Return (X, Y) of the center of cell containing provided text 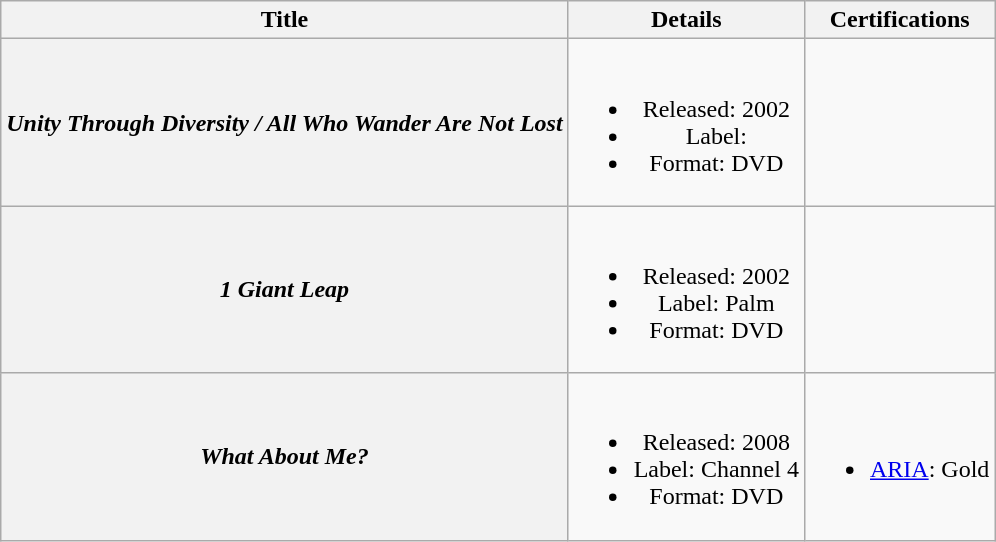
What About Me? (284, 456)
Released: 2008Label: Channel 4Format: DVD (686, 456)
Details (686, 20)
Released: 2002Label:Format: DVD (686, 122)
Released: 2002Label: PalmFormat: DVD (686, 290)
Unity Through Diversity / All Who Wander Are Not Lost (284, 122)
Title (284, 20)
ARIA: Gold (899, 456)
1 Giant Leap (284, 290)
Certifications (899, 20)
